Search for the cell housing the specified text and yield its (X, Y) center coordinate. 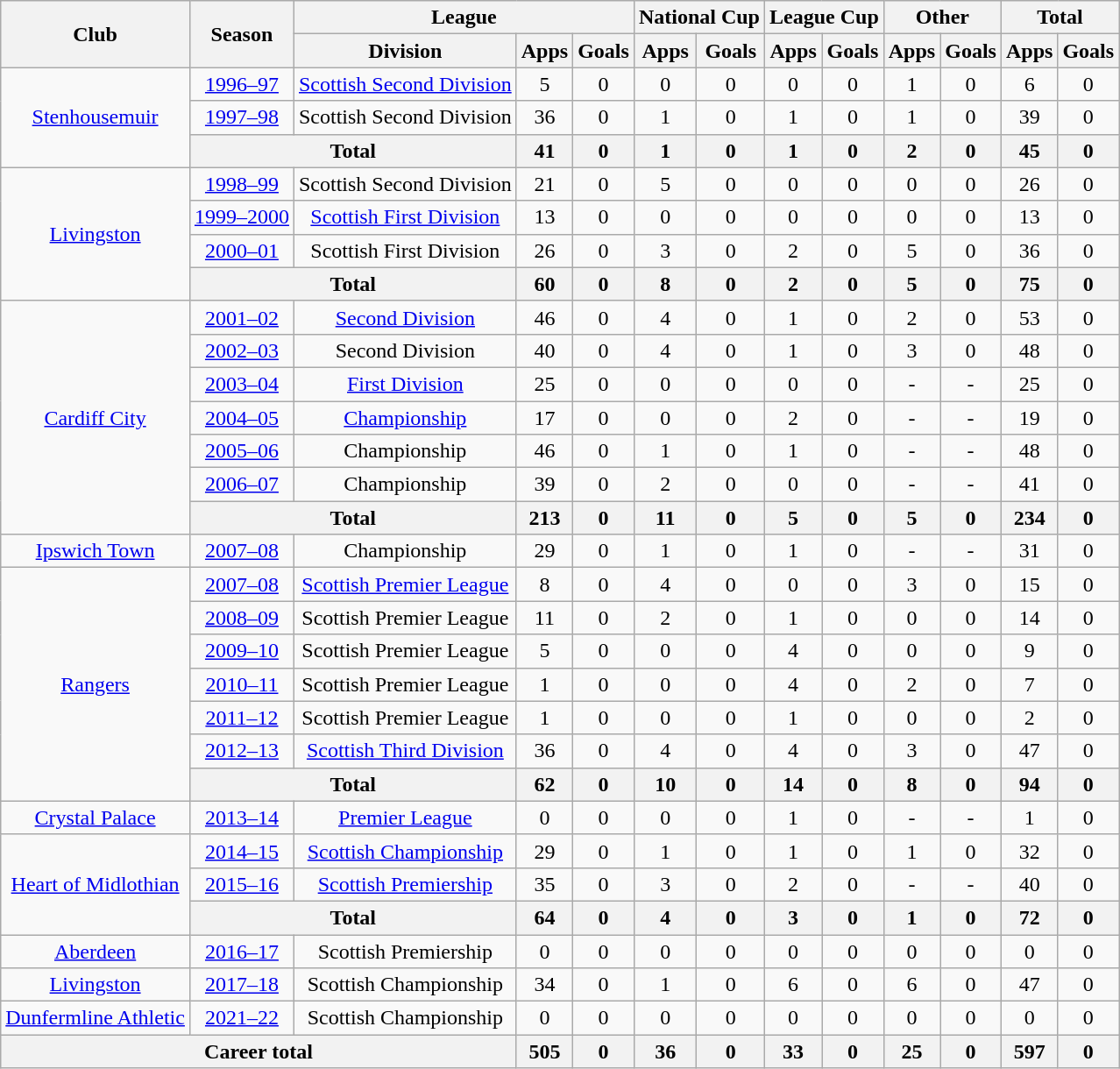
Dunfermline Athletic (96, 1018)
35 (544, 884)
Ipswich Town (96, 551)
Crystal Palace (96, 818)
2002–03 (242, 350)
72 (1029, 917)
Career total (259, 1051)
2000–01 (242, 251)
45 (1029, 151)
First Division (405, 384)
Other (942, 18)
2013–14 (242, 818)
1998–99 (242, 184)
2004–05 (242, 418)
1997–98 (242, 117)
62 (544, 784)
2008–09 (242, 618)
Season (242, 34)
21 (544, 184)
2009–10 (242, 651)
2015–16 (242, 884)
31 (1029, 551)
2014–15 (242, 851)
2021–22 (242, 1018)
60 (544, 284)
10 (665, 784)
Cardiff City (96, 417)
234 (1029, 518)
1999–2000 (242, 217)
2006–07 (242, 485)
94 (1029, 784)
34 (544, 985)
2001–02 (242, 317)
Division (405, 51)
Aberdeen (96, 951)
Heart of Midlothian (96, 884)
2010–11 (242, 684)
Stenhousemuir (96, 117)
7 (1029, 684)
2012–13 (242, 751)
64 (544, 917)
75 (1029, 284)
Club (96, 34)
213 (544, 518)
2011–12 (242, 718)
League Cup (825, 18)
Scottish Third Division (405, 751)
National Cup (699, 18)
1996–97 (242, 84)
15 (1029, 584)
505 (544, 1051)
17 (544, 418)
53 (1029, 317)
597 (1029, 1051)
Premier League (405, 818)
2005–06 (242, 451)
9 (1029, 651)
32 (1029, 851)
2003–04 (242, 384)
League (464, 18)
19 (1029, 418)
Rangers (96, 684)
2016–17 (242, 951)
2017–18 (242, 985)
33 (794, 1051)
